Locate the cell with the specified text and output its (X, Y) center coordinate. 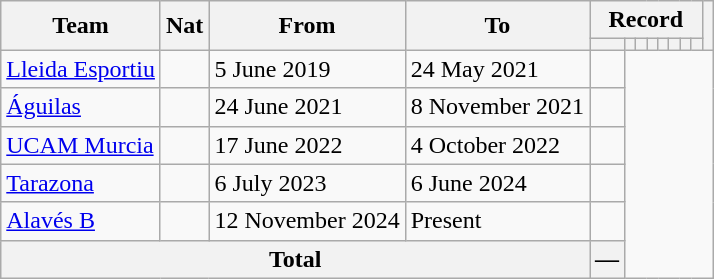
5 June 2019 (307, 69)
— (608, 259)
Present (497, 221)
17 June 2022 (307, 145)
UCAM Murcia (81, 145)
12 November 2024 (307, 221)
24 June 2021 (307, 107)
Alavés B (81, 221)
Team (81, 26)
From (307, 26)
4 October 2022 (497, 145)
Tarazona (81, 183)
Record (646, 20)
Águilas (81, 107)
Total (296, 259)
Lleida Esportiu (81, 69)
To (497, 26)
Nat (184, 26)
6 June 2024 (497, 183)
8 November 2021 (497, 107)
6 July 2023 (307, 183)
24 May 2021 (497, 69)
